From the cell containing the given text, extract its center point as [x, y] coordinate. 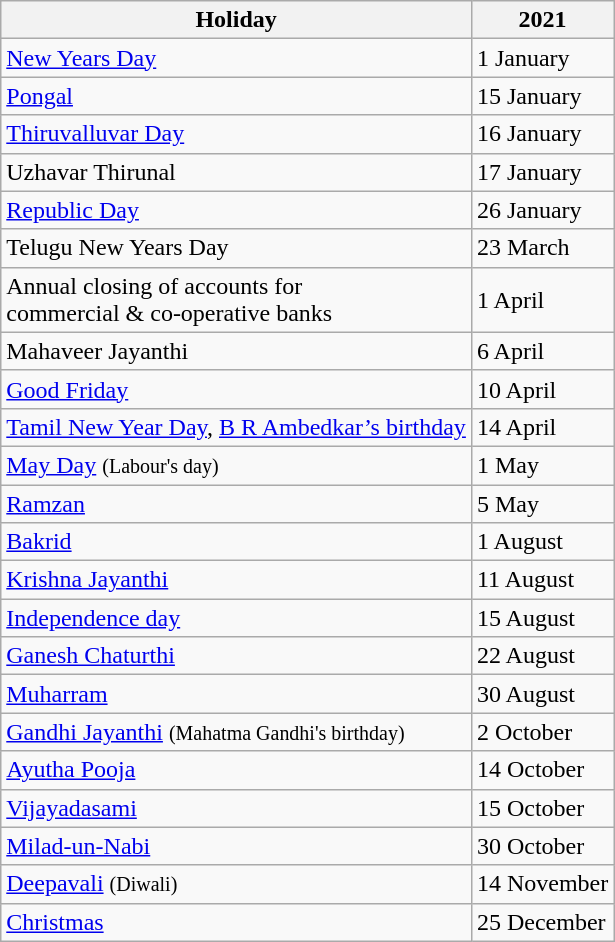
2021 [542, 20]
Uzhavar Thirunal [236, 172]
26 January [542, 210]
10 April [542, 389]
Ganesh Chaturthi [236, 656]
Gandhi Jayanthi (Mahatma Gandhi's birthday) [236, 732]
14 April [542, 427]
Pongal [236, 96]
25 December [542, 922]
30 October [542, 846]
Thiruvalluvar Day [236, 134]
11 August [542, 580]
1 April [542, 300]
1 January [542, 58]
6 April [542, 351]
1 August [542, 542]
Ayutha Pooja [236, 770]
23 March [542, 248]
2 October [542, 732]
New Years Day [236, 58]
Telugu New Years Day [236, 248]
Ramzan [236, 503]
Tamil New Year Day, B R Ambedkar’s birthday [236, 427]
Christmas [236, 922]
Muharram [236, 694]
Republic Day [236, 210]
Annual closing of accounts for commercial & co-operative banks [236, 300]
17 January [542, 172]
16 January [542, 134]
5 May [542, 503]
Krishna Jayanthi [236, 580]
14 November [542, 884]
Vijayadasami [236, 808]
Bakrid [236, 542]
Good Friday [236, 389]
Independence day [236, 618]
Milad-un-Nabi [236, 846]
1 May [542, 465]
14 October [542, 770]
Deepavali (Diwali) [236, 884]
15 August [542, 618]
30 August [542, 694]
15 October [542, 808]
22 August [542, 656]
Mahaveer Jayanthi [236, 351]
15 January [542, 96]
May Day (Labour's day) [236, 465]
Holiday [236, 20]
